Return [x, y] of the center of cell containing provided text 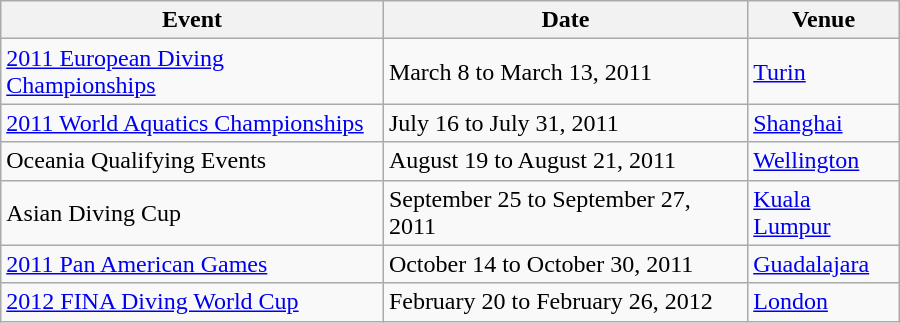
Oceania Qualifying Events [192, 161]
Shanghai [824, 123]
Kuala Lumpur [824, 212]
August 19 to August 21, 2011 [565, 161]
Wellington [824, 161]
Asian Diving Cup [192, 212]
2012 FINA Diving World Cup [192, 302]
Venue [824, 20]
March 8 to March 13, 2011 [565, 72]
2011 European Diving Championships [192, 72]
Date [565, 20]
September 25 to September 27, 2011 [565, 212]
February 20 to February 26, 2012 [565, 302]
October 14 to October 30, 2011 [565, 264]
2011 World Aquatics Championships [192, 123]
Guadalajara [824, 264]
2011 Pan American Games [192, 264]
Event [192, 20]
London [824, 302]
Turin [824, 72]
July 16 to July 31, 2011 [565, 123]
